Locate the cell with the specified text and output its [x, y] center coordinate. 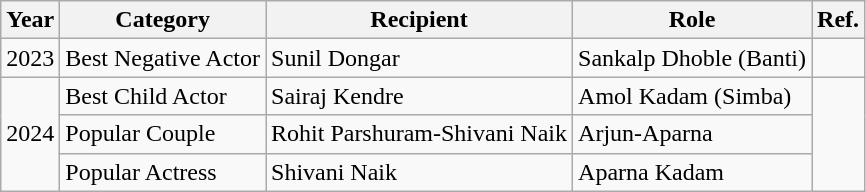
Category [163, 20]
Arjun-Aparna [692, 134]
Amol Kadam (Simba) [692, 96]
Sairaj Kendre [420, 96]
Ref. [838, 20]
Aparna Kadam [692, 172]
Recipient [420, 20]
Role [692, 20]
Popular Couple [163, 134]
Popular Actress [163, 172]
Sunil Dongar [420, 58]
Year [30, 20]
Rohit Parshuram-Shivani Naik [420, 134]
Sankalp Dhoble (Banti) [692, 58]
Best Negative Actor [163, 58]
Shivani Naik [420, 172]
Best Child Actor [163, 96]
2023 [30, 58]
2024 [30, 134]
